Provide the [X, Y] coordinate of the cell's center where the given text is located.  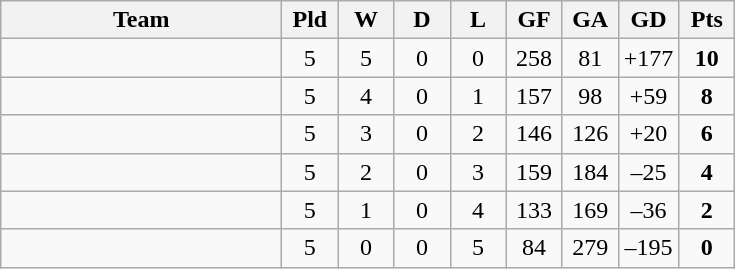
W [366, 20]
GF [534, 20]
–195 [648, 248]
8 [707, 96]
81 [590, 58]
Pld [310, 20]
GA [590, 20]
126 [590, 134]
169 [590, 210]
D [422, 20]
98 [590, 96]
146 [534, 134]
+59 [648, 96]
184 [590, 172]
+20 [648, 134]
–25 [648, 172]
157 [534, 96]
+177 [648, 58]
279 [590, 248]
Pts [707, 20]
L [478, 20]
Team [142, 20]
133 [534, 210]
10 [707, 58]
159 [534, 172]
258 [534, 58]
84 [534, 248]
–36 [648, 210]
GD [648, 20]
6 [707, 134]
